Return (X, Y) of the center of cell containing provided text 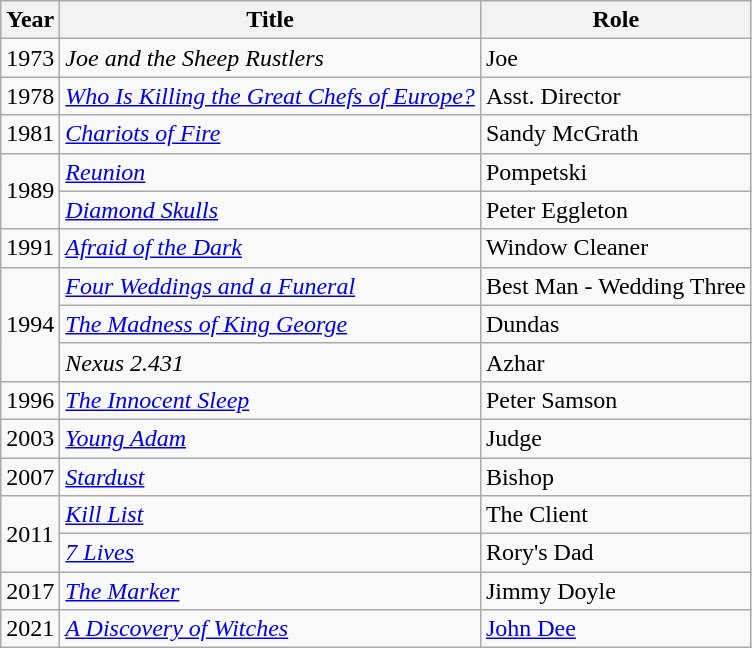
Dundas (616, 324)
1989 (30, 191)
A Discovery of Witches (270, 629)
2021 (30, 629)
1981 (30, 134)
Azhar (616, 362)
2007 (30, 477)
2011 (30, 534)
Bishop (616, 477)
Peter Eggleton (616, 210)
Pompetski (616, 172)
Window Cleaner (616, 248)
Four Weddings and a Funeral (270, 286)
Best Man - Wedding Three (616, 286)
Kill List (270, 515)
Stardust (270, 477)
Chariots of Fire (270, 134)
Rory's Dad (616, 553)
1991 (30, 248)
Asst. Director (616, 96)
Jimmy Doyle (616, 591)
Year (30, 20)
Judge (616, 438)
The Madness of King George (270, 324)
Reunion (270, 172)
Young Adam (270, 438)
The Marker (270, 591)
Joe and the Sheep Rustlers (270, 58)
John Dee (616, 629)
1973 (30, 58)
The Innocent Sleep (270, 400)
Title (270, 20)
Diamond Skulls (270, 210)
Role (616, 20)
Peter Samson (616, 400)
Nexus 2.431 (270, 362)
1996 (30, 400)
Afraid of the Dark (270, 248)
1978 (30, 96)
Joe (616, 58)
2017 (30, 591)
7 Lives (270, 553)
1994 (30, 324)
The Client (616, 515)
2003 (30, 438)
Who Is Killing the Great Chefs of Europe? (270, 96)
Sandy McGrath (616, 134)
